Return the [x, y] coordinate for the center point of the cell that contains the specified text.  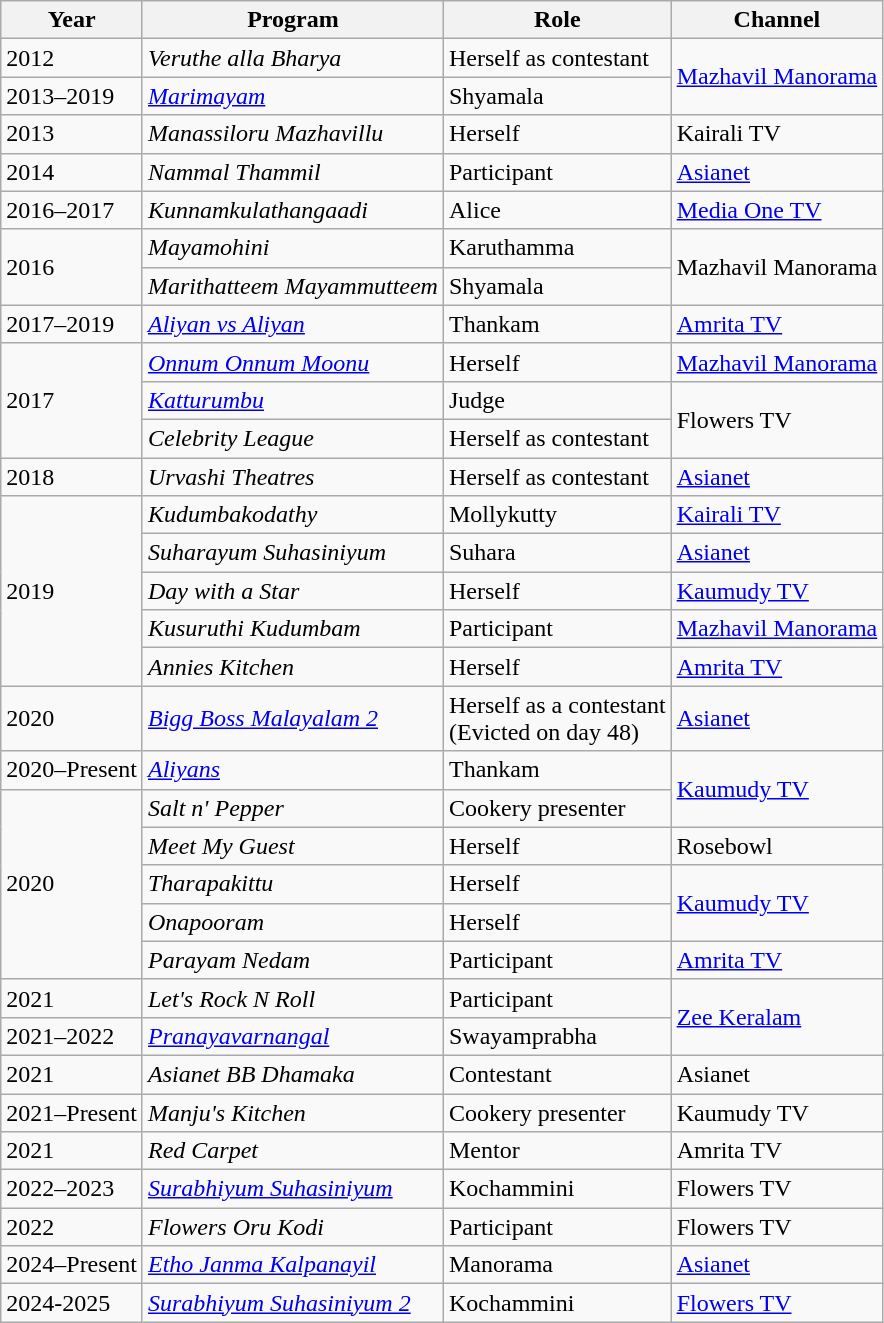
Kusuruthi Kudumbam [292, 629]
2016–2017 [72, 210]
2014 [72, 172]
Manassiloru Mazhavillu [292, 134]
Channel [777, 20]
Mentor [557, 1151]
Suharayum Suhasiniyum [292, 553]
Kunnamkulathangaadi [292, 210]
2020–Present [72, 770]
Manju's Kitchen [292, 1113]
Kudumbakodathy [292, 515]
Alice [557, 210]
Veruthe alla Bharya [292, 58]
2022–2023 [72, 1189]
Pranayavarnangal [292, 1036]
Suhara [557, 553]
Urvashi Theatres [292, 477]
Mayamohini [292, 248]
2012 [72, 58]
Celebrity League [292, 438]
Media One TV [777, 210]
Let's Rock N Roll [292, 998]
2019 [72, 591]
Marimayam [292, 96]
2018 [72, 477]
Surabhiyum Suhasiniyum 2 [292, 1303]
Salt n' Pepper [292, 808]
Annies Kitchen [292, 667]
Etho Janma Kalpanayil [292, 1265]
Year [72, 20]
2021–2022 [72, 1036]
2024–Present [72, 1265]
Contestant [557, 1074]
Red Carpet [292, 1151]
Swayamprabha [557, 1036]
Mollykutty [557, 515]
Bigg Boss Malayalam 2 [292, 718]
Meet My Guest [292, 846]
Program [292, 20]
Asianet BB Dhamaka [292, 1074]
Onnum Onnum Moonu [292, 362]
Surabhiyum Suhasiniyum [292, 1189]
2024-2025 [72, 1303]
Aliyans [292, 770]
Judge [557, 400]
Manorama [557, 1265]
Nammal Thammil [292, 172]
Marithatteem Mayammutteem [292, 286]
Day with a Star [292, 591]
2022 [72, 1227]
Aliyan vs Aliyan [292, 324]
Katturumbu [292, 400]
Zee Keralam [777, 1017]
Rosebowl [777, 846]
2017 [72, 400]
2017–2019 [72, 324]
Herself as a contestant(Evicted on day 48) [557, 718]
Tharapakittu [292, 884]
2013–2019 [72, 96]
Onapooram [292, 922]
2016 [72, 267]
Karuthamma [557, 248]
Role [557, 20]
Flowers Oru Kodi [292, 1227]
2021–Present [72, 1113]
2013 [72, 134]
Parayam Nedam [292, 960]
